Search for the cell housing the specified text and yield its [X, Y] center coordinate. 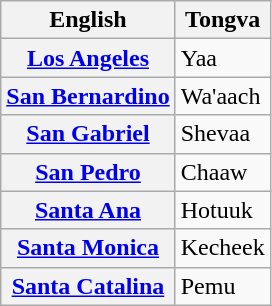
Kecheek [222, 248]
San Pedro [88, 172]
English [88, 20]
Wa'aach [222, 96]
San Bernardino [88, 96]
San Gabriel [88, 134]
Hotuuk [222, 210]
Santa Ana [88, 210]
Shevaa [222, 134]
Pemu [222, 286]
Santa Monica [88, 248]
Yaa [222, 58]
Chaaw [222, 172]
Los Angeles [88, 58]
Santa Catalina [88, 286]
Tongva [222, 20]
